For the text-containing cell, return its midpoint in [x, y] coordinate format. 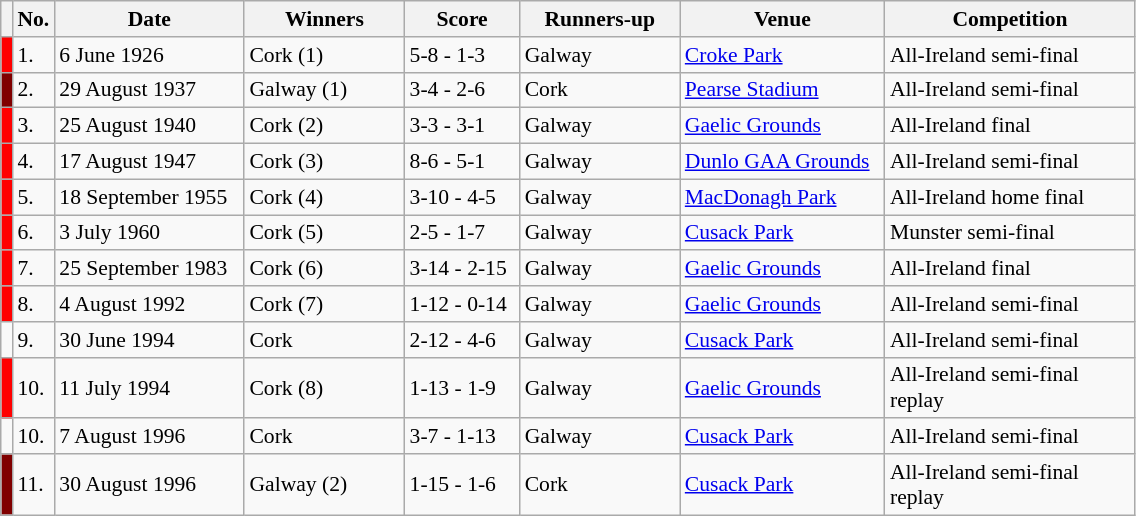
All-Ireland home final [1010, 197]
Cork (5) [324, 233]
25 August 1940 [149, 126]
4. [33, 162]
3-14 - 2-15 [462, 269]
8-6 - 5-1 [462, 162]
Cork (2) [324, 126]
Dunlo GAA Grounds [782, 162]
Cork (8) [324, 388]
No. [33, 19]
5-8 - 1-3 [462, 55]
2. [33, 90]
6. [33, 233]
Munster semi-final [1010, 233]
25 September 1983 [149, 269]
Cork (6) [324, 269]
6 June 1926 [149, 55]
1-15 - 1-6 [462, 484]
Cork (1) [324, 55]
7 August 1996 [149, 437]
17 August 1947 [149, 162]
9. [33, 340]
7. [33, 269]
Venue [782, 19]
Galway (2) [324, 484]
3-10 - 4-5 [462, 197]
3 July 1960 [149, 233]
3-3 - 3-1 [462, 126]
5. [33, 197]
1-12 - 0-14 [462, 304]
Date [149, 19]
Cork (7) [324, 304]
3-4 - 2-6 [462, 90]
2-5 - 1-7 [462, 233]
30 June 1994 [149, 340]
4 August 1992 [149, 304]
Score [462, 19]
Pearse Stadium [782, 90]
3-7 - 1-13 [462, 437]
Cork (4) [324, 197]
Competition [1010, 19]
8. [33, 304]
11 July 1994 [149, 388]
11. [33, 484]
Galway (1) [324, 90]
2-12 - 4-6 [462, 340]
3. [33, 126]
MacDonagh Park [782, 197]
1-13 - 1-9 [462, 388]
30 August 1996 [149, 484]
Winners [324, 19]
18 September 1955 [149, 197]
1. [33, 55]
29 August 1937 [149, 90]
Runners-up [600, 19]
Croke Park [782, 55]
Cork (3) [324, 162]
